Identify which cell holds the provided text, then report its (X, Y) central coordinate. 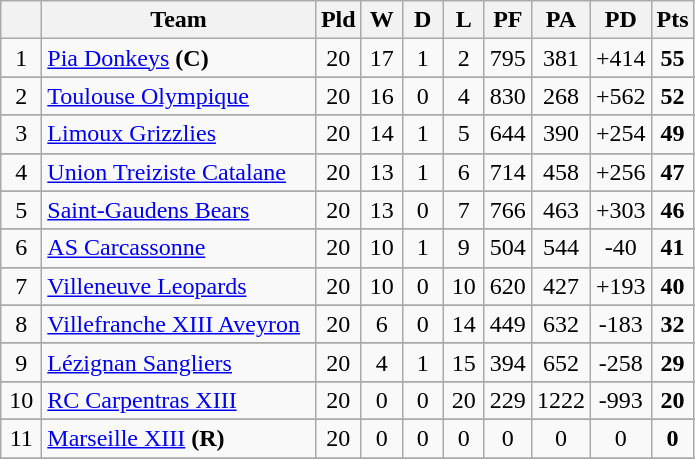
L (464, 20)
+256 (620, 172)
PA (560, 20)
620 (508, 286)
AS Carcassonne (179, 248)
52 (672, 96)
Limoux Grizzlies (179, 134)
463 (560, 210)
394 (508, 362)
41 (672, 248)
427 (560, 286)
Villefranche XIII Aveyron (179, 324)
458 (560, 172)
Villeneuve Leopards (179, 286)
390 (560, 134)
Lézignan Sangliers (179, 362)
47 (672, 172)
49 (672, 134)
Toulouse Olympique (179, 96)
11 (22, 438)
55 (672, 58)
PD (620, 20)
-40 (620, 248)
-993 (620, 400)
766 (508, 210)
PF (508, 20)
RC Carpentras XIII (179, 400)
632 (560, 324)
16 (382, 96)
+303 (620, 210)
714 (508, 172)
-183 (620, 324)
544 (560, 248)
+193 (620, 286)
40 (672, 286)
Marseille XIII (R) (179, 438)
32 (672, 324)
830 (508, 96)
W (382, 20)
+414 (620, 58)
381 (560, 58)
17 (382, 58)
3 (22, 134)
8 (22, 324)
+254 (620, 134)
268 (560, 96)
Pts (672, 20)
29 (672, 362)
D (422, 20)
Pia Donkeys (C) (179, 58)
229 (508, 400)
652 (560, 362)
449 (508, 324)
504 (508, 248)
Pld (338, 20)
Saint-Gaudens Bears (179, 210)
644 (508, 134)
+562 (620, 96)
795 (508, 58)
1222 (560, 400)
Team (179, 20)
15 (464, 362)
46 (672, 210)
Union Treiziste Catalane (179, 172)
-258 (620, 362)
